From the cell containing the given text, extract its center point as [X, Y] coordinate. 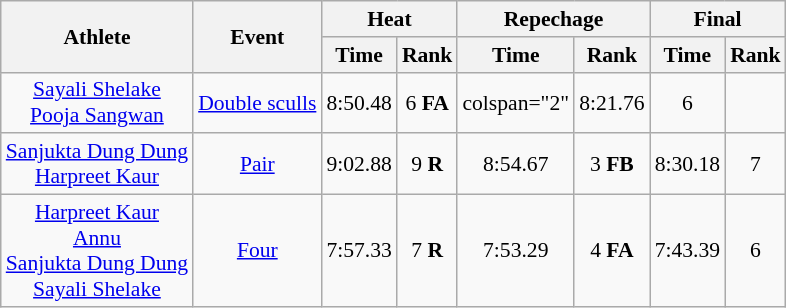
Heat [389, 19]
7:43.39 [688, 251]
Pair [257, 164]
7 R [428, 251]
8:50.48 [358, 102]
Event [257, 36]
7:57.33 [358, 251]
Sanjukta Dung DungHarpreet Kaur [97, 164]
Athlete [97, 36]
7:53.29 [516, 251]
Final [718, 19]
8:30.18 [688, 164]
6 FA [428, 102]
9:02.88 [358, 164]
8:54.67 [516, 164]
Repechage [553, 19]
4 FA [612, 251]
9 R [428, 164]
Harpreet KaurAnnuSanjukta Dung DungSayali Shelake [97, 251]
3 FB [612, 164]
Double sculls [257, 102]
7 [756, 164]
Four [257, 251]
8:21.76 [612, 102]
colspan="2" [516, 102]
Sayali ShelakePooja Sangwan [97, 102]
